Capture the cell that displays the provided text and extract its [x, y] central coordinate. 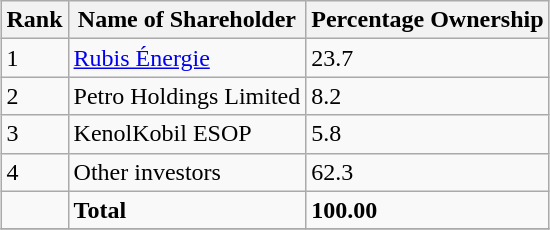
2 [34, 96]
62.3 [428, 172]
Percentage Ownership [428, 20]
Total [187, 210]
Rank [34, 20]
100.00 [428, 210]
KenolKobil ESOP [187, 134]
23.7 [428, 58]
Name of Shareholder [187, 20]
4 [34, 172]
Petro Holdings Limited [187, 96]
Rubis Énergie [187, 58]
1 [34, 58]
5.8 [428, 134]
3 [34, 134]
Other investors [187, 172]
8.2 [428, 96]
